Determine the (X, Y) coordinate at the center of the cell enclosing the given text.  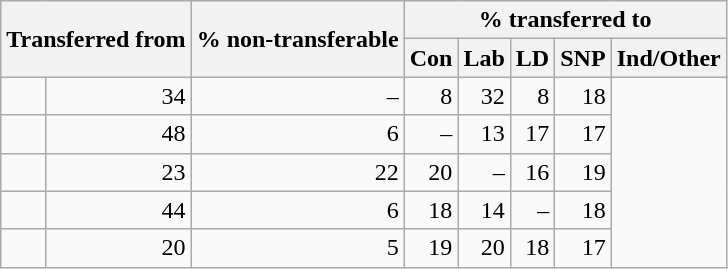
Lab (484, 58)
Transferred from (96, 39)
23 (118, 172)
% non-transferable (298, 39)
5 (298, 248)
48 (118, 134)
44 (118, 210)
13 (484, 134)
22 (298, 172)
Con (431, 58)
14 (484, 210)
LD (532, 58)
32 (484, 96)
34 (118, 96)
% transferred to (565, 20)
SNP (583, 58)
Ind/Other (668, 58)
16 (532, 172)
